Identify which cell holds the provided text, then report its (x, y) central coordinate. 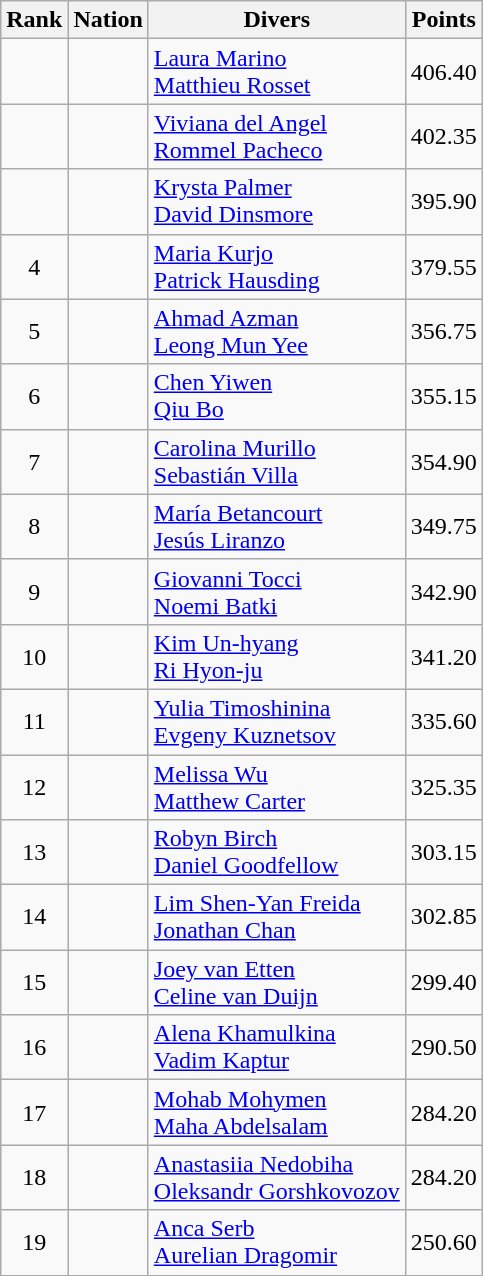
Chen YiwenQiu Bo (276, 396)
18 (34, 1178)
355.15 (444, 396)
Points (444, 20)
341.20 (444, 656)
Ahmad AzmanLeong Mun Yee (276, 332)
11 (34, 722)
Krysta PalmerDavid Dinsmore (276, 202)
Maria KurjoPatrick Hausding (276, 266)
Joey van EttenCeline van Duijn (276, 982)
Robyn BirchDaniel Goodfellow (276, 852)
349.75 (444, 526)
299.40 (444, 982)
342.90 (444, 592)
Nation (108, 20)
Anastasiia NedobihaOleksandr Gorshkovozov (276, 1178)
8 (34, 526)
Mohab MohymenMaha Abdelsalam (276, 1112)
Rank (34, 20)
Kim Un-hyangRi Hyon-ju (276, 656)
17 (34, 1112)
4 (34, 266)
15 (34, 982)
Viviana del AngelRommel Pacheco (276, 136)
13 (34, 852)
Melissa WuMatthew Carter (276, 786)
402.35 (444, 136)
395.90 (444, 202)
14 (34, 918)
Anca SerbAurelian Dragomir (276, 1242)
379.55 (444, 266)
Giovanni TocciNoemi Batki (276, 592)
9 (34, 592)
10 (34, 656)
356.75 (444, 332)
María BetancourtJesús Liranzo (276, 526)
Laura MarinoMatthieu Rosset (276, 72)
406.40 (444, 72)
354.90 (444, 462)
5 (34, 332)
290.50 (444, 1048)
Yulia TimoshininaEvgeny Kuznetsov (276, 722)
Divers (276, 20)
Lim Shen-Yan FreidaJonathan Chan (276, 918)
325.35 (444, 786)
7 (34, 462)
6 (34, 396)
303.15 (444, 852)
335.60 (444, 722)
Alena KhamulkinaVadim Kaptur (276, 1048)
Carolina MurilloSebastián Villa (276, 462)
12 (34, 786)
16 (34, 1048)
302.85 (444, 918)
250.60 (444, 1242)
19 (34, 1242)
